Provide the [X, Y] coordinate of the cell's center where the given text is located.  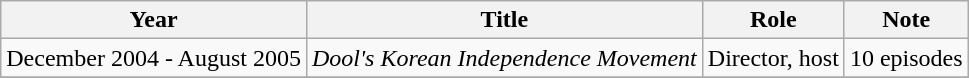
Dool's Korean Independence Movement [504, 58]
10 episodes [906, 58]
Role [773, 20]
Year [154, 20]
December 2004 - August 2005 [154, 58]
Director, host [773, 58]
Note [906, 20]
Title [504, 20]
